For the text-containing cell, return its midpoint in (X, Y) coordinate format. 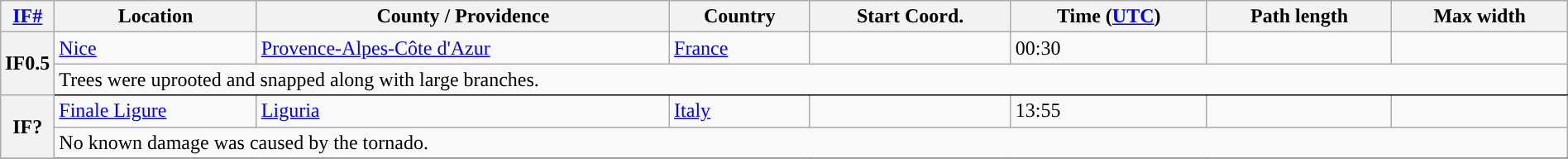
13:55 (1108, 111)
Finale Ligure (155, 111)
Time (UTC) (1108, 17)
Liguria (463, 111)
Location (155, 17)
Country (739, 17)
Start Coord. (910, 17)
Max width (1480, 17)
Nice (155, 48)
00:30 (1108, 48)
County / Providence (463, 17)
IF? (28, 127)
IF# (28, 17)
IF0.5 (28, 64)
Path length (1299, 17)
Italy (739, 111)
France (739, 48)
Provence-Alpes-Côte d'Azur (463, 48)
No known damage was caused by the tornado. (810, 142)
Trees were uprooted and snapped along with large branches. (810, 79)
